Return (x, y) of the center of cell containing provided text 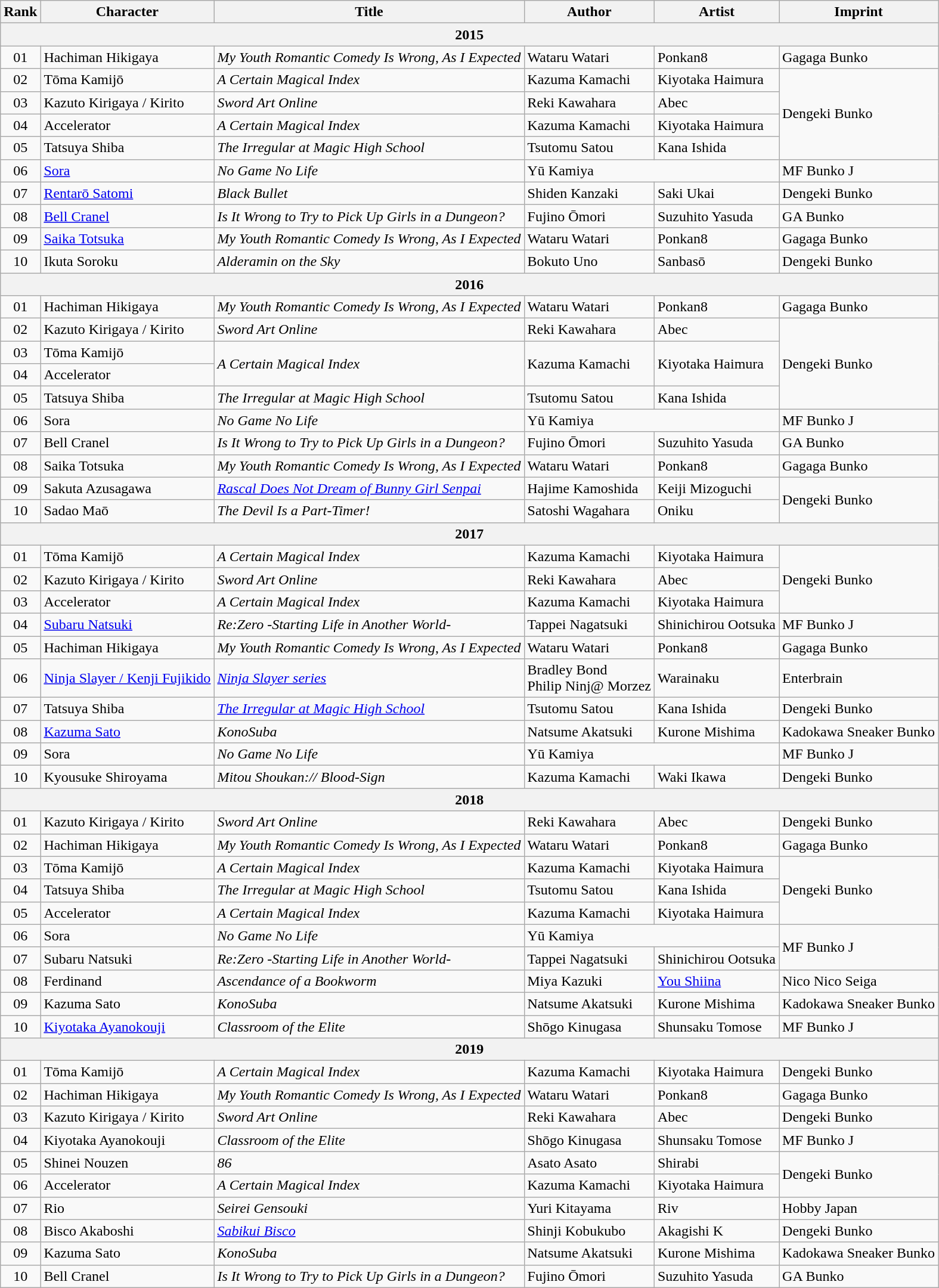
The Devil Is a Part-Timer! (369, 511)
2016 (470, 284)
Bradley BondPhilip Ninj@ Morzez (589, 679)
Satoshi Wagahara (589, 511)
Ikuta Soroku (128, 261)
Seirei Gensouki (369, 1208)
Shiden Kanzaki (589, 193)
Shinji Kobukubo (589, 1231)
Saki Ukai (717, 193)
Shinei Nouzen (128, 1163)
Imprint (859, 12)
Yuri Kitayama (589, 1208)
Rank (20, 12)
Ninja Slayer / Kenji Fujikido (128, 679)
Asato Asato (589, 1163)
You Shiina (717, 981)
Sadao Maō (128, 511)
Bisco Akaboshi (128, 1231)
Warainaku (717, 679)
Hajime Kamoshida (589, 488)
Shirabi (717, 1163)
Miya Kazuki (589, 981)
Mitou Shoukan:// Blood-Sign (369, 777)
Sakuta Azusagawa (128, 488)
Rascal Does Not Dream of Bunny Girl Senpai (369, 488)
86 (369, 1163)
Rio (128, 1208)
2015 (470, 35)
2017 (470, 534)
Ninja Slayer series (369, 679)
Title (369, 12)
Character (128, 12)
Ferdinand (128, 981)
Sanbasō (717, 261)
Black Bullet (369, 193)
Akagishi K (717, 1231)
Sabikui Bisco (369, 1231)
Artist (717, 12)
Kyousuke Shiroyama (128, 777)
2019 (470, 1049)
Waki Ikawa (717, 777)
Ascendance of a Bookworm (369, 981)
Bokuto Uno (589, 261)
Enterbrain (859, 679)
Oniku (717, 511)
Author (589, 12)
Rentarō Satomi (128, 193)
Alderamin on the Sky (369, 261)
Keiji Mizoguchi (717, 488)
Hobby Japan (859, 1208)
Nico Nico Seiga (859, 981)
2018 (470, 800)
Riv (717, 1208)
